Output the [X, Y] coordinate of the center of the cell containing the given text.  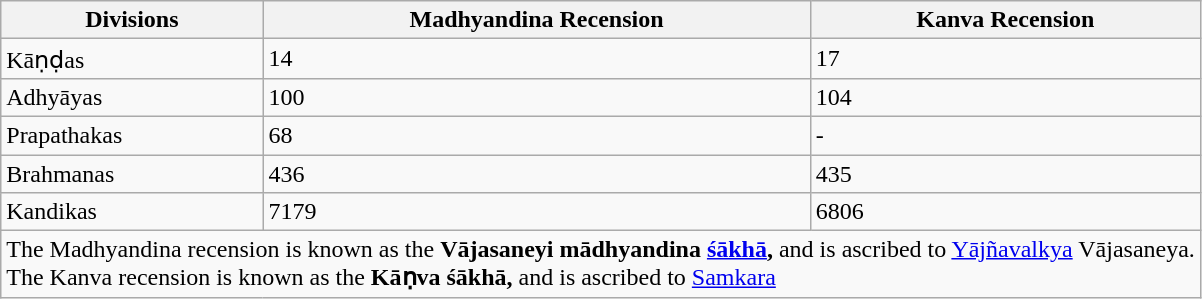
6806 [1005, 212]
68 [536, 135]
436 [536, 173]
100 [536, 97]
Brahmanas [132, 173]
Madhyandina Recension [536, 20]
Kāṇḍas [132, 59]
17 [1005, 59]
435 [1005, 173]
14 [536, 59]
Prapathakas [132, 135]
- [1005, 135]
Divisions [132, 20]
104 [1005, 97]
Kanva Recension [1005, 20]
Adhyāyas [132, 97]
7179 [536, 212]
Kandikas [132, 212]
